Extract the [x, y] coordinate from the center of the cell holding the provided text.  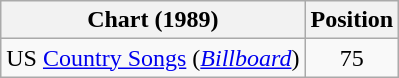
Chart (1989) [153, 20]
US Country Songs (Billboard) [153, 58]
Position [352, 20]
75 [352, 58]
